Identify which cell holds the provided text, then report its (X, Y) central coordinate. 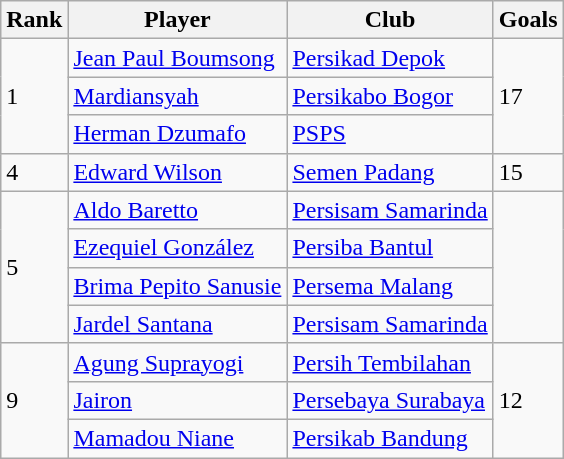
Persikad Depok (390, 58)
Persema Malang (390, 286)
Ezequiel González (178, 248)
Brima Pepito Sanusie (178, 286)
Persikabo Bogor (390, 96)
Persebaya Surabaya (390, 400)
Club (390, 20)
Jairon (178, 400)
Rank (34, 20)
12 (528, 400)
PSPS (390, 134)
Mamadou Niane (178, 438)
17 (528, 96)
Goals (528, 20)
Persikab Bandung (390, 438)
Jean Paul Boumsong (178, 58)
Jardel Santana (178, 324)
Herman Dzumafo (178, 134)
9 (34, 400)
1 (34, 96)
Player (178, 20)
5 (34, 267)
Mardiansyah (178, 96)
Semen Padang (390, 172)
Agung Suprayogi (178, 362)
15 (528, 172)
Persih Tembilahan (390, 362)
4 (34, 172)
Aldo Baretto (178, 210)
Edward Wilson (178, 172)
Persiba Bantul (390, 248)
